Search for the cell housing the specified text and yield its (x, y) center coordinate. 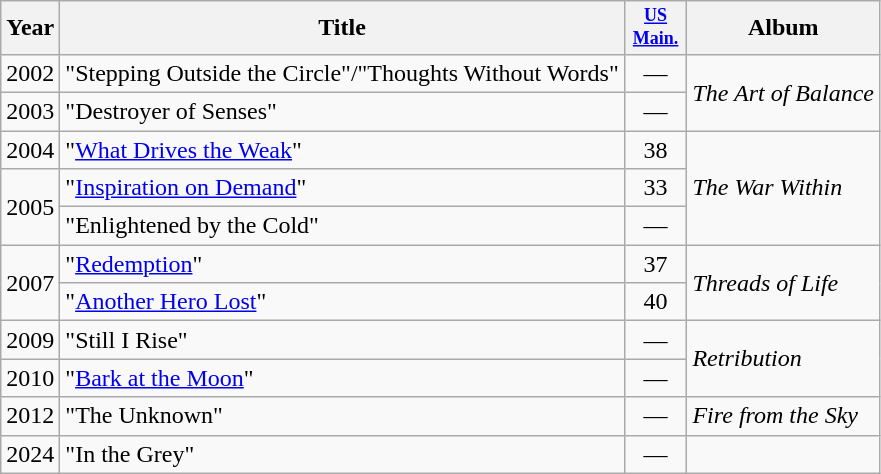
"Stepping Outside the Circle"/"Thoughts Without Words" (342, 73)
2012 (30, 416)
"Bark at the Moon" (342, 378)
Album (784, 28)
2010 (30, 378)
Title (342, 28)
Year (30, 28)
2003 (30, 111)
"The Unknown" (342, 416)
Retribution (784, 359)
"Enlightened by the Cold" (342, 226)
2002 (30, 73)
40 (656, 302)
37 (656, 264)
The Art of Balance (784, 92)
2009 (30, 340)
33 (656, 188)
The War Within (784, 188)
38 (656, 150)
USMain. (656, 28)
"Another Hero Lost" (342, 302)
"Destroyer of Senses" (342, 111)
"In the Grey" (342, 454)
"Redemption" (342, 264)
Fire from the Sky (784, 416)
"Still I Rise" (342, 340)
2004 (30, 150)
"Inspiration on Demand" (342, 188)
2007 (30, 283)
2005 (30, 207)
Threads of Life (784, 283)
2024 (30, 454)
"What Drives the Weak" (342, 150)
